Extract the (x, y) coordinate from the center of the cell holding the provided text.  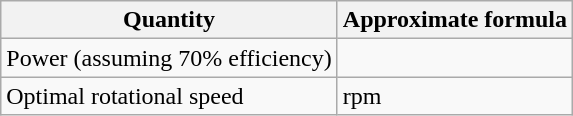
Quantity (170, 20)
Power (assuming 70% efficiency) (170, 58)
Approximate formula (454, 20)
Optimal rotational speed (170, 96)
rpm (454, 96)
